Pinpoint the cell where the given text exists, returning its [x, y] midpoint coordinate. 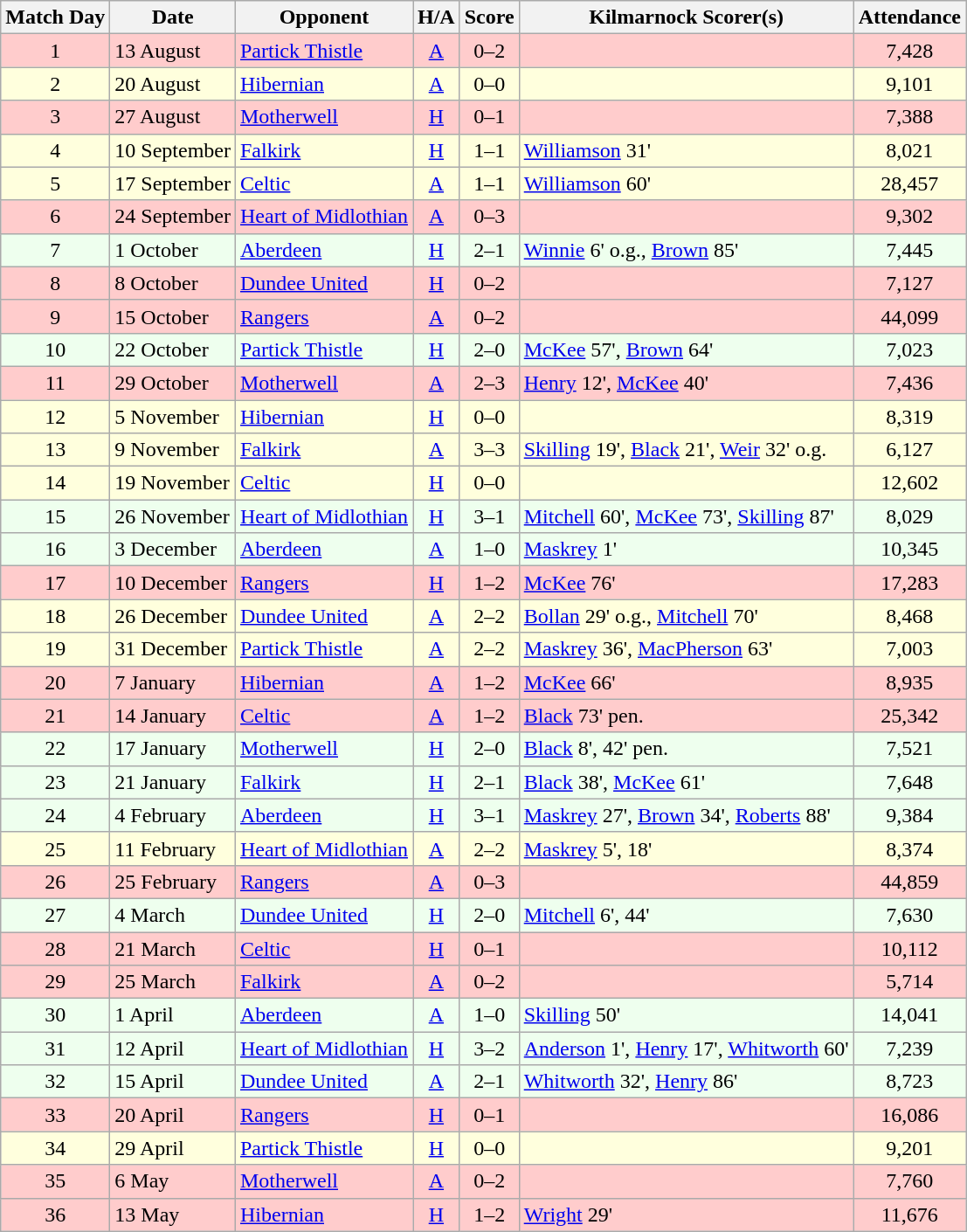
8,319 [909, 417]
Opponent [323, 17]
16,086 [909, 1115]
9 [56, 316]
10 December [173, 583]
9,101 [909, 84]
36 [56, 1215]
26 November [173, 516]
McKee 66' [687, 682]
21 [56, 716]
8 [56, 283]
26 December [173, 616]
10 September [173, 150]
44,099 [909, 316]
28,457 [909, 183]
McKee 57', Brown 64' [687, 350]
14 January [173, 716]
13 August [173, 51]
24 [56, 815]
27 [56, 915]
25 [56, 848]
11 February [173, 848]
2–3 [489, 383]
15 April [173, 1082]
18 [56, 616]
25 February [173, 882]
12,602 [909, 483]
17,283 [909, 583]
7,388 [909, 117]
11,676 [909, 1215]
27 August [173, 117]
23 [56, 782]
Wright 29' [687, 1215]
Skilling 50' [687, 1015]
7,127 [909, 283]
8,374 [909, 848]
17 September [173, 183]
H/A [436, 17]
17 January [173, 749]
10 [56, 350]
28 [56, 948]
10,345 [909, 550]
35 [56, 1181]
8,468 [909, 616]
4 [56, 150]
Black 8', 42' pen. [687, 749]
9,201 [909, 1148]
21 March [173, 948]
9,384 [909, 815]
24 September [173, 217]
11 [56, 383]
25,342 [909, 716]
7,521 [909, 749]
5 [56, 183]
8,935 [909, 682]
33 [56, 1115]
44,859 [909, 882]
8,723 [909, 1082]
5,714 [909, 982]
3 [56, 117]
22 [56, 749]
3–3 [489, 450]
26 [56, 882]
14,041 [909, 1015]
7 [56, 250]
Maskrey 27', Brown 34', Roberts 88' [687, 815]
Black 73' pen. [687, 716]
Bollan 29' o.g., Mitchell 70' [687, 616]
Williamson 60' [687, 183]
7,239 [909, 1049]
20 August [173, 84]
5 November [173, 417]
8,029 [909, 516]
Match Day [56, 17]
1 October [173, 250]
8,021 [909, 150]
Skilling 19', Black 21', Weir 32' o.g. [687, 450]
9 November [173, 450]
31 December [173, 649]
7,445 [909, 250]
7,428 [909, 51]
30 [56, 1015]
7,760 [909, 1181]
19 [56, 649]
7,630 [909, 915]
17 [56, 583]
34 [56, 1148]
Attendance [909, 17]
Maskrey 1' [687, 550]
6,127 [909, 450]
12 April [173, 1049]
Black 38', McKee 61' [687, 782]
21 January [173, 782]
15 [56, 516]
7 January [173, 682]
1 [56, 51]
6 [56, 217]
2 [56, 84]
31 [56, 1049]
Mitchell 6', 44' [687, 915]
Winnie 6' o.g., Brown 85' [687, 250]
15 October [173, 316]
16 [56, 550]
20 [56, 682]
8 October [173, 283]
Maskrey 5', 18' [687, 848]
Date [173, 17]
Kilmarnock Scorer(s) [687, 17]
McKee 76' [687, 583]
Whitworth 32', Henry 86' [687, 1082]
12 [56, 417]
32 [56, 1082]
7,023 [909, 350]
Anderson 1', Henry 17', Whitworth 60' [687, 1049]
22 October [173, 350]
1 April [173, 1015]
19 November [173, 483]
25 March [173, 982]
7,648 [909, 782]
4 March [173, 915]
4 February [173, 815]
13 May [173, 1215]
3–2 [489, 1049]
9,302 [909, 217]
Henry 12', McKee 40' [687, 383]
6 May [173, 1181]
Williamson 31' [687, 150]
29 October [173, 383]
7,003 [909, 649]
20 April [173, 1115]
Mitchell 60', McKee 73', Skilling 87' [687, 516]
13 [56, 450]
3 December [173, 550]
Maskrey 36', MacPherson 63' [687, 649]
10,112 [909, 948]
14 [56, 483]
Score [489, 17]
29 [56, 982]
7,436 [909, 383]
29 April [173, 1148]
